Determine the [x, y] coordinate at the center of the cell enclosing the given text.  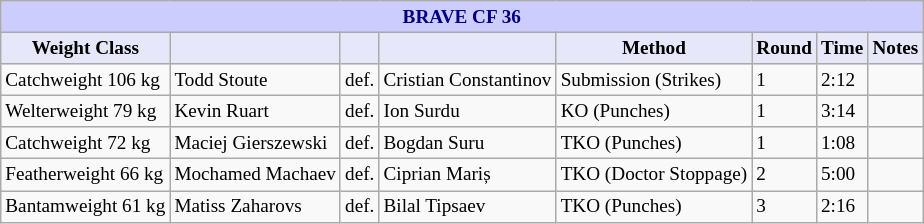
Todd Stoute [256, 80]
2:12 [842, 80]
Catchweight 106 kg [86, 80]
Weight Class [86, 48]
3 [784, 206]
Method [654, 48]
BRAVE CF 36 [462, 17]
1:08 [842, 143]
Bilal Tipsaev [468, 206]
Ciprian Mariș [468, 175]
KO (Punches) [654, 111]
Matiss Zaharovs [256, 206]
Bogdan Suru [468, 143]
3:14 [842, 111]
Ion Surdu [468, 111]
2:16 [842, 206]
Submission (Strikes) [654, 80]
Maciej Gierszewski [256, 143]
Welterweight 79 kg [86, 111]
TKO (Doctor Stoppage) [654, 175]
Notes [896, 48]
Cristian Constantinov [468, 80]
Featherweight 66 kg [86, 175]
5:00 [842, 175]
Round [784, 48]
2 [784, 175]
Catchweight 72 kg [86, 143]
Bantamweight 61 kg [86, 206]
Time [842, 48]
Kevin Ruart [256, 111]
Mochamed Machaev [256, 175]
